Search for the cell housing the specified text and yield its [X, Y] center coordinate. 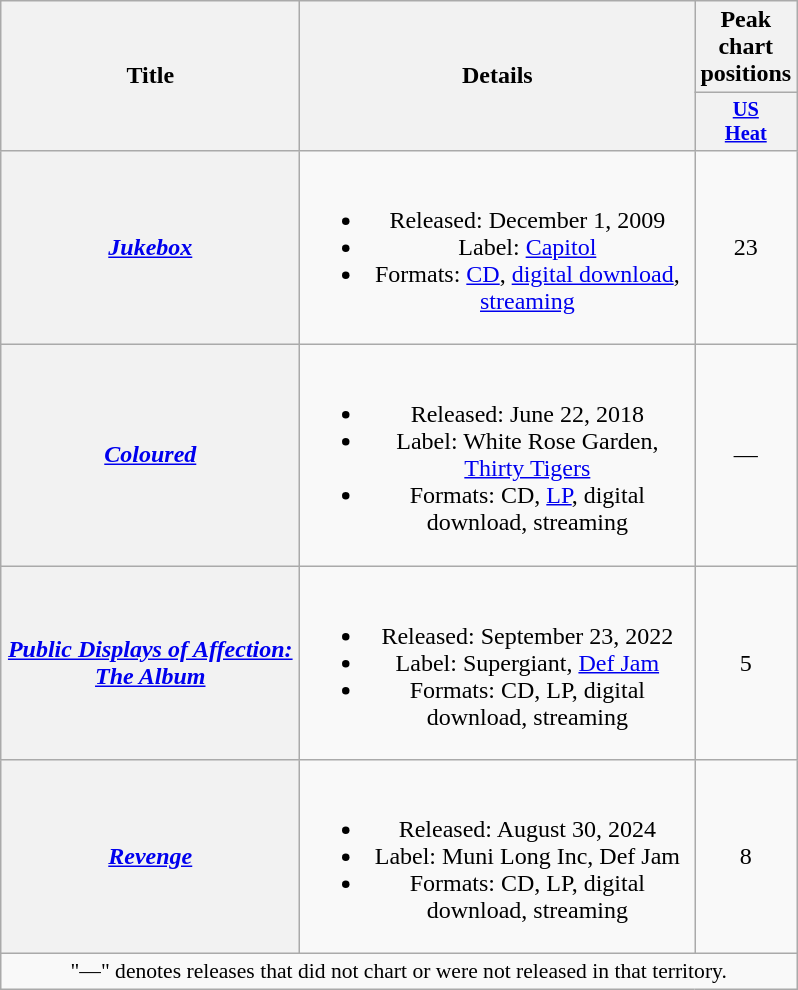
Released: August 30, 2024Label: Muni Long Inc, Def JamFormats: CD, LP, digital download, streaming [498, 857]
8 [746, 857]
Revenge [150, 857]
— [746, 456]
Public Displays of Affection: The Album [150, 663]
23 [746, 247]
Released: December 1, 2009Label: CapitolFormats: CD, digital download, streaming [498, 247]
5 [746, 663]
Released: June 22, 2018Label: White Rose Garden, Thirty TigersFormats: CD, LP, digital download, streaming [498, 456]
USHeat [746, 122]
Title [150, 76]
Coloured [150, 456]
Details [498, 76]
"—" denotes releases that did not chart or were not released in that territory. [399, 972]
Peak chart positions [746, 47]
Jukebox [150, 247]
Released: September 23, 2022Label: Supergiant, Def JamFormats: CD, LP, digital download, streaming [498, 663]
